From the cell containing the given text, extract its center point as [x, y] coordinate. 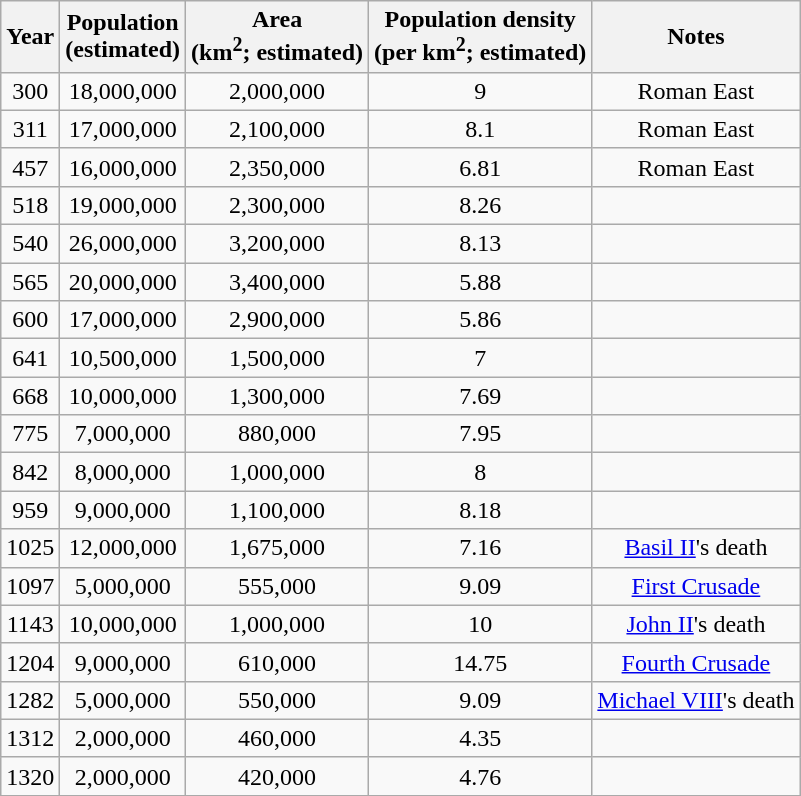
6.81 [480, 167]
Basil II's death [696, 548]
1097 [30, 586]
1320 [30, 776]
775 [30, 434]
Area(km2; estimated) [278, 37]
311 [30, 129]
420,000 [278, 776]
First Crusade [696, 586]
1312 [30, 738]
Year [30, 37]
7,000,000 [123, 434]
7.16 [480, 548]
26,000,000 [123, 244]
9 [480, 91]
1025 [30, 548]
668 [30, 396]
Population density(per km2; estimated) [480, 37]
8.13 [480, 244]
4.76 [480, 776]
641 [30, 358]
1143 [30, 624]
565 [30, 282]
2,100,000 [278, 129]
3,200,000 [278, 244]
1,500,000 [278, 358]
2,900,000 [278, 320]
Population(estimated) [123, 37]
1204 [30, 662]
Michael VIII's death [696, 700]
1282 [30, 700]
1,100,000 [278, 510]
7.69 [480, 396]
20,000,000 [123, 282]
550,000 [278, 700]
610,000 [278, 662]
842 [30, 472]
600 [30, 320]
3,400,000 [278, 282]
4.35 [480, 738]
8.18 [480, 510]
5.88 [480, 282]
7.95 [480, 434]
959 [30, 510]
14.75 [480, 662]
John II's death [696, 624]
19,000,000 [123, 205]
2,350,000 [278, 167]
460,000 [278, 738]
1,300,000 [278, 396]
300 [30, 91]
16,000,000 [123, 167]
Fourth Crusade [696, 662]
8,000,000 [123, 472]
12,000,000 [123, 548]
457 [30, 167]
555,000 [278, 586]
2,300,000 [278, 205]
5.86 [480, 320]
540 [30, 244]
7 [480, 358]
1,675,000 [278, 548]
518 [30, 205]
18,000,000 [123, 91]
Notes [696, 37]
8 [480, 472]
8.1 [480, 129]
8.26 [480, 205]
10 [480, 624]
10,500,000 [123, 358]
880,000 [278, 434]
